Return the [x, y] coordinate for the center point of the cell that contains the specified text.  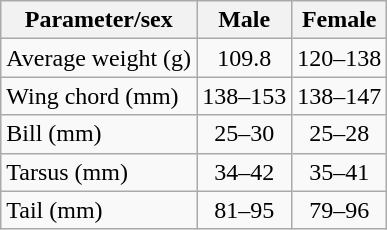
138–147 [340, 96]
25–28 [340, 134]
Female [340, 20]
Tail (mm) [99, 210]
35–41 [340, 172]
Tarsus (mm) [99, 172]
138–153 [244, 96]
Average weight (g) [99, 58]
120–138 [340, 58]
Bill (mm) [99, 134]
Wing chord (mm) [99, 96]
25–30 [244, 134]
79–96 [340, 210]
Parameter/sex [99, 20]
81–95 [244, 210]
Male [244, 20]
34–42 [244, 172]
109.8 [244, 58]
